Capture the cell that displays the provided text and extract its [X, Y] central coordinate. 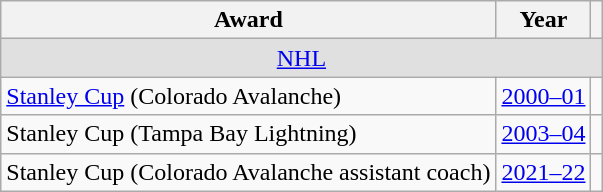
2021–22 [544, 172]
2003–04 [544, 134]
Year [544, 20]
Stanley Cup (Tampa Bay Lightning) [248, 134]
Award [248, 20]
2000–01 [544, 96]
NHL [302, 58]
Stanley Cup (Colorado Avalanche) [248, 96]
Stanley Cup (Colorado Avalanche assistant coach) [248, 172]
